Return [X, Y] of the center of cell containing provided text 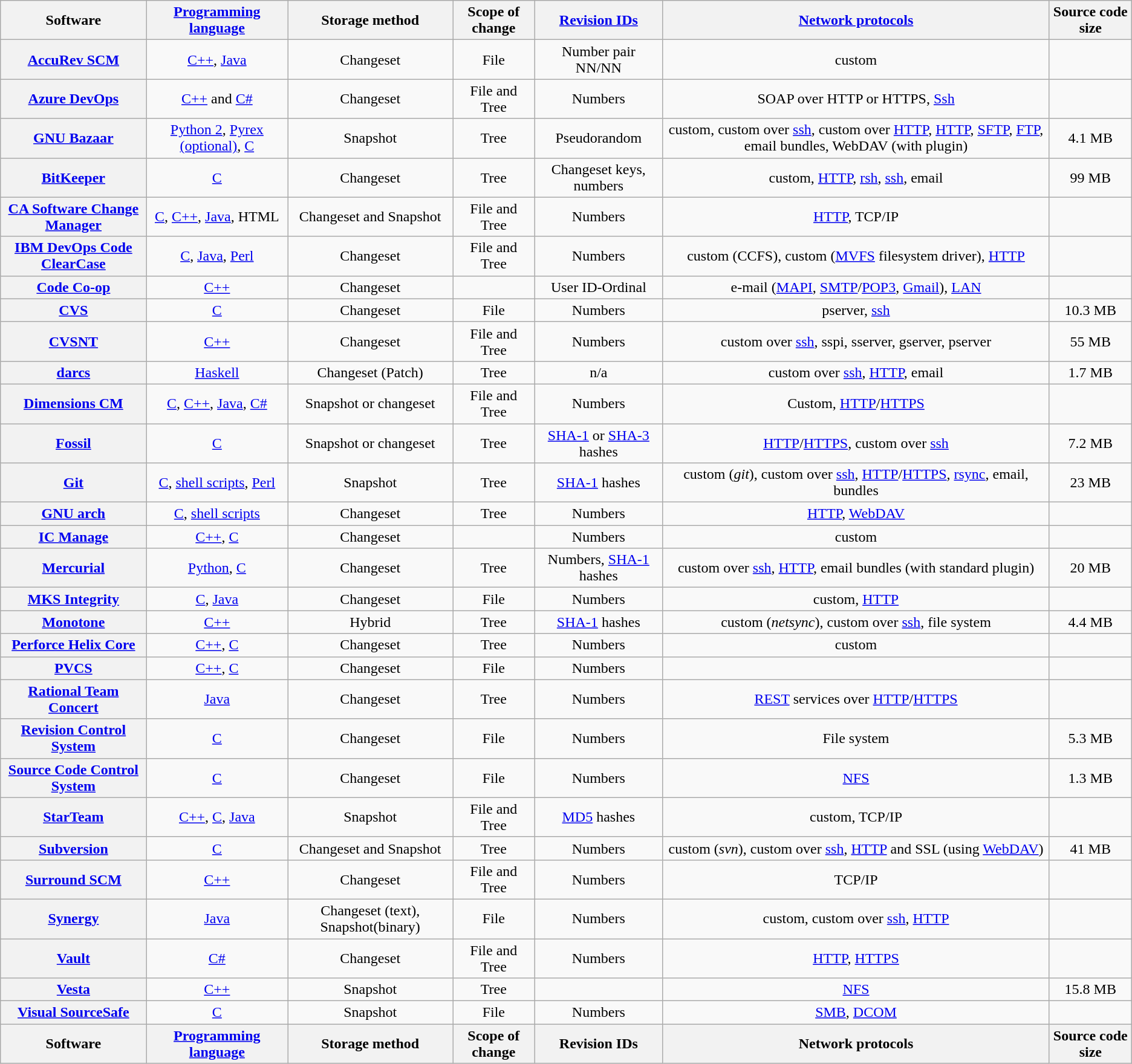
SOAP over HTTP or HTTPS, Ssh [856, 99]
BitKeeper [74, 178]
Hybrid [370, 622]
55 MB [1090, 341]
custom, custom over ssh, HTTP [856, 919]
C, Java, Perl [217, 256]
GNU Bazaar [74, 138]
Numbers, SHA-1 hashes [599, 568]
TCP/IP [856, 879]
Dimensions CM [74, 404]
Mercurial [74, 568]
C, C++, Java, C# [217, 404]
Azure DevOps [74, 99]
Source Code Control System [74, 777]
PVCS [74, 668]
Subversion [74, 848]
4.4 MB [1090, 622]
IBM DevOps Code ClearCase [74, 256]
custom, custom over ssh, custom over HTTP, HTTP, SFTP, FTP, email bundles, WebDAV (with plugin) [856, 138]
20 MB [1090, 568]
File system [856, 739]
C++, C, Java [217, 817]
custom (netsync), custom over ssh, file system [856, 622]
C++ and C# [217, 99]
C, C++, Java, HTML [217, 216]
pserver, ssh [856, 310]
custom over ssh, HTTP, email bundles (with standard plugin) [856, 568]
REST services over HTTP/HTTPS [856, 699]
SHA-1 or SHA-3 hashes [599, 443]
C, shell scripts, Perl [217, 482]
CVS [74, 310]
MD5 hashes [599, 817]
Code Co-op [74, 287]
Changeset (Patch) [370, 372]
Perforce Helix Core [74, 645]
Python, C [217, 568]
C, Java [217, 599]
HTTP, HTTPS [856, 958]
IC Manage [74, 537]
GNU arch [74, 514]
custom (CCFS), custom (MVFS filesystem driver), HTTP [856, 256]
Pseudorandom [599, 138]
4.1 MB [1090, 138]
custom over ssh, sspi, sserver, gserver, pserver [856, 341]
Vault [74, 958]
5.3 MB [1090, 739]
1.7 MB [1090, 372]
CVSNT [74, 341]
Fossil [74, 443]
custom, HTTP, rsh, ssh, email [856, 178]
custom over ssh, HTTP, email [856, 372]
HTTP/HTTPS, custom over ssh [856, 443]
Synergy [74, 919]
41 MB [1090, 848]
HTTP, TCP/IP [856, 216]
7.2 MB [1090, 443]
MKS Integrity [74, 599]
Revision Control System [74, 739]
C, shell scripts [217, 514]
Changeset keys, numbers [599, 178]
n/a [599, 372]
darcs [74, 372]
Vesta [74, 990]
10.3 MB [1090, 310]
Custom, HTTP/HTTPS [856, 404]
Surround SCM [74, 879]
User ID-Ordinal [599, 287]
custom, TCP/IP [856, 817]
Visual SourceSafe [74, 1013]
Changeset (text), Snapshot(binary) [370, 919]
e-mail (MAPI, SMTP/POP3, Gmail), LAN [856, 287]
99 MB [1090, 178]
Monotone [74, 622]
15.8 MB [1090, 990]
Haskell [217, 372]
SMB, DCOM [856, 1013]
Python 2, Pyrex (optional), C [217, 138]
custom (svn), custom over ssh, HTTP and SSL (using WebDAV) [856, 848]
Number pair NN/NN [599, 59]
Git [74, 482]
StarTeam [74, 817]
HTTP, WebDAV [856, 514]
CA Software Change Manager [74, 216]
1.3 MB [1090, 777]
C# [217, 958]
AccuRev SCM [74, 59]
C++, Java [217, 59]
Rational Team Concert [74, 699]
23 MB [1090, 482]
custom (git), custom over ssh, HTTP/HTTPS, rsync, email, bundles [856, 482]
custom, HTTP [856, 599]
